Output the (x, y) coordinate of the center of the cell containing the given text.  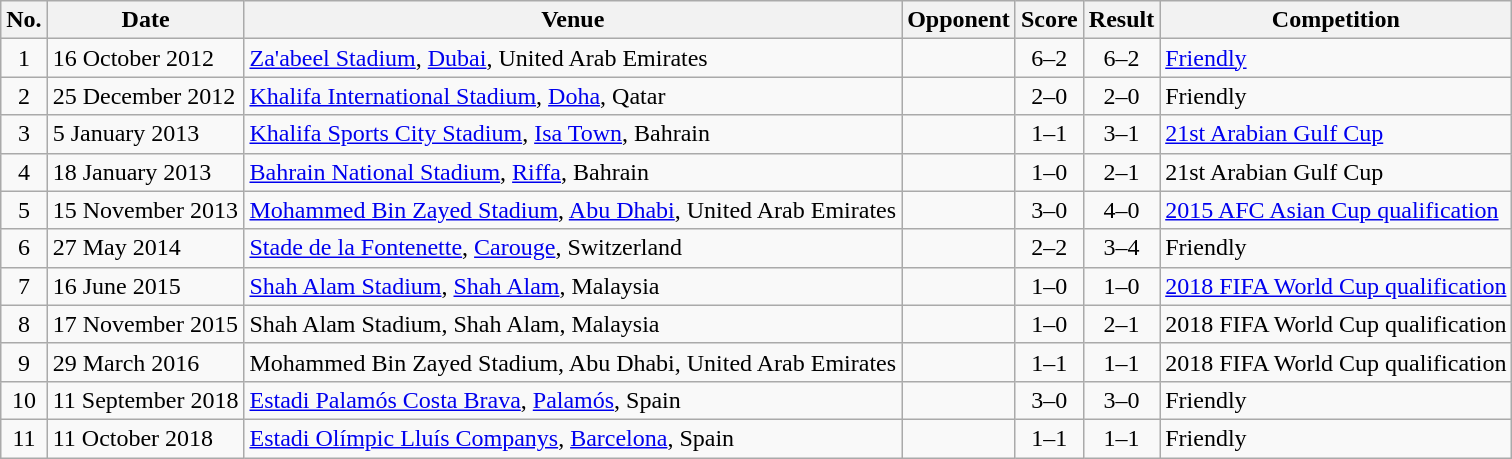
10 (24, 400)
Estadi Olímpic Lluís Companys, Barcelona, Spain (573, 438)
Bahrain National Stadium, Riffa, Bahrain (573, 172)
Khalifa Sports City Stadium, Isa Town, Bahrain (573, 134)
2015 AFC Asian Cup qualification (1336, 210)
Date (146, 20)
Result (1121, 20)
Competition (1336, 20)
4 (24, 172)
29 March 2016 (146, 362)
2 (24, 96)
3 (24, 134)
18 January 2013 (146, 172)
Opponent (959, 20)
11 September 2018 (146, 400)
1 (24, 58)
9 (24, 362)
Venue (573, 20)
3–4 (1121, 248)
2–2 (1049, 248)
Stade de la Fontenette, Carouge, Switzerland (573, 248)
Score (1049, 20)
15 November 2013 (146, 210)
25 December 2012 (146, 96)
5 January 2013 (146, 134)
11 October 2018 (146, 438)
7 (24, 286)
Za'abeel Stadium, Dubai, United Arab Emirates (573, 58)
4–0 (1121, 210)
6 (24, 248)
16 June 2015 (146, 286)
11 (24, 438)
3–1 (1121, 134)
27 May 2014 (146, 248)
17 November 2015 (146, 324)
5 (24, 210)
16 October 2012 (146, 58)
8 (24, 324)
Khalifa International Stadium, Doha, Qatar (573, 96)
Estadi Palamós Costa Brava, Palamós, Spain (573, 400)
No. (24, 20)
